Find where the given text appears and provide that cell's center as [X, Y] coordinate. 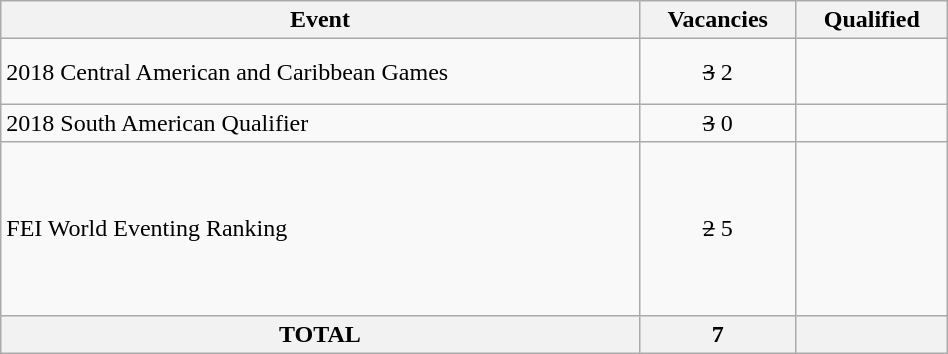
7 [718, 334]
Vacancies [718, 20]
2018 Central American and Caribbean Games [320, 72]
2 5 [718, 228]
2018 South American Qualifier [320, 123]
Qualified [872, 20]
3 0 [718, 123]
TOTAL [320, 334]
FEI World Eventing Ranking [320, 228]
Event [320, 20]
3 2 [718, 72]
